Output the [X, Y] coordinate of the center of the cell containing the given text.  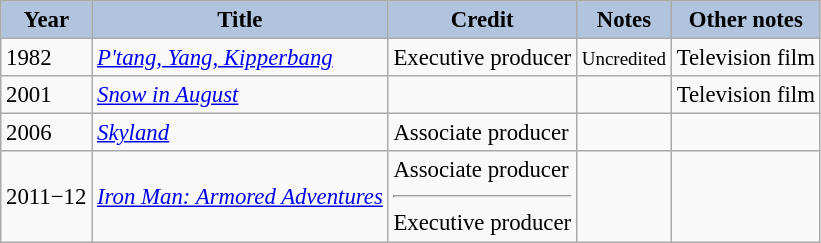
Credit [482, 20]
Snow in August [240, 95]
2006 [46, 133]
Executive producer [482, 58]
P'tang, Yang, Kipperbang [240, 58]
Associate producer [482, 133]
2001 [46, 95]
Uncredited [624, 58]
Associate producerExecutive producer [482, 196]
Notes [624, 20]
1982 [46, 58]
Iron Man: Armored Adventures [240, 196]
2011−12 [46, 196]
Title [240, 20]
Other notes [746, 20]
Skyland [240, 133]
Year [46, 20]
